Search for the cell housing the specified text and yield its [x, y] center coordinate. 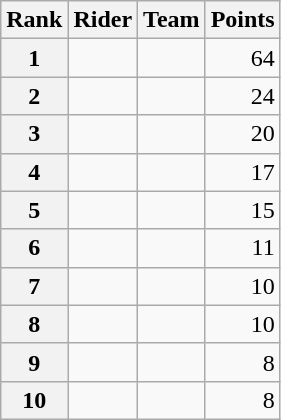
Points [242, 20]
9 [34, 362]
5 [34, 210]
Rider [103, 20]
6 [34, 248]
Rank [34, 20]
20 [242, 134]
15 [242, 210]
17 [242, 172]
3 [34, 134]
1 [34, 58]
11 [242, 248]
64 [242, 58]
4 [34, 172]
24 [242, 96]
7 [34, 286]
Team [172, 20]
2 [34, 96]
